Pinpoint the cell where the given text exists, returning its (x, y) midpoint coordinate. 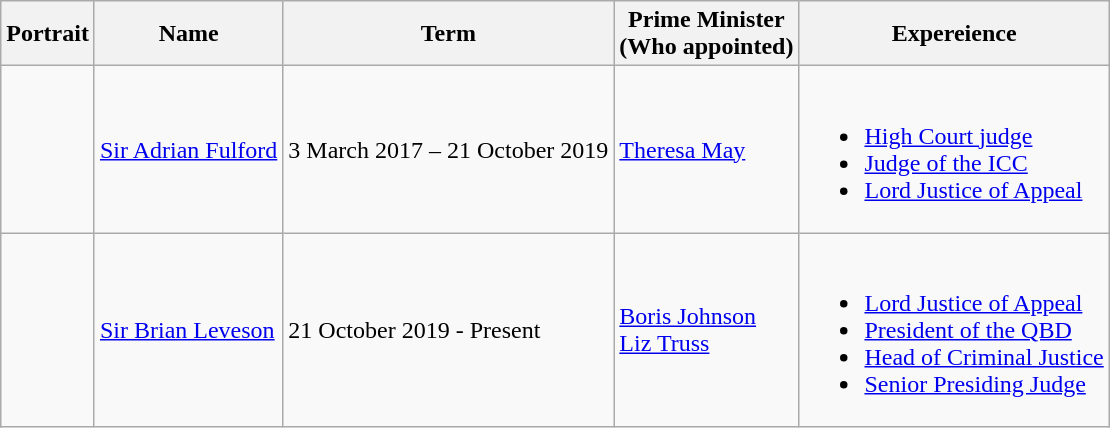
Lord Justice of AppealPresident of the QBDHead of Criminal JusticeSenior Presiding Judge (954, 330)
Portrait (48, 34)
Theresa May (706, 150)
Expereience (954, 34)
21 October 2019 - Present (448, 330)
High Court judgeJudge of the ICCLord Justice of Appeal (954, 150)
Sir Brian Leveson (188, 330)
Name (188, 34)
Term (448, 34)
Prime Minister(Who appointed) (706, 34)
Boris JohnsonLiz Truss (706, 330)
Sir Adrian Fulford (188, 150)
3 March 2017 – 21 October 2019 (448, 150)
